Identify which cell holds the provided text, then report its (x, y) central coordinate. 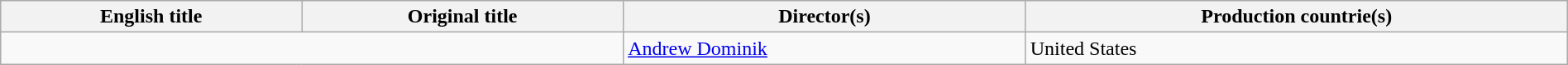
English title (151, 17)
United States (1297, 48)
Director(s) (825, 17)
Production countrie(s) (1297, 17)
Original title (463, 17)
Andrew Dominik (825, 48)
